Output the [X, Y] coordinate of the center of the cell containing the given text.  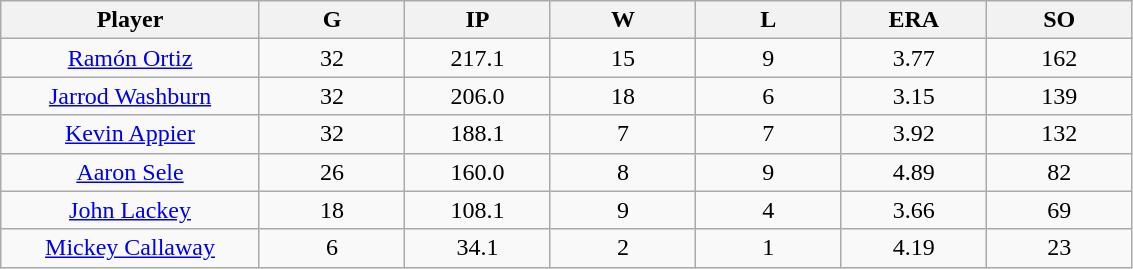
Jarrod Washburn [130, 96]
26 [332, 172]
217.1 [478, 58]
82 [1059, 172]
3.15 [914, 96]
4.19 [914, 248]
G [332, 20]
160.0 [478, 172]
139 [1059, 96]
3.92 [914, 134]
W [622, 20]
3.66 [914, 210]
69 [1059, 210]
Aaron Sele [130, 172]
John Lackey [130, 210]
1 [768, 248]
15 [622, 58]
23 [1059, 248]
IP [478, 20]
SO [1059, 20]
4.89 [914, 172]
ERA [914, 20]
4 [768, 210]
34.1 [478, 248]
108.1 [478, 210]
8 [622, 172]
Mickey Callaway [130, 248]
3.77 [914, 58]
L [768, 20]
2 [622, 248]
206.0 [478, 96]
188.1 [478, 134]
162 [1059, 58]
Ramón Ortiz [130, 58]
Player [130, 20]
132 [1059, 134]
Kevin Appier [130, 134]
